Locate the cell with the specified text and output its [X, Y] center coordinate. 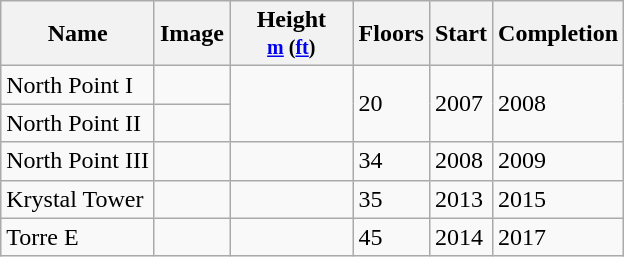
Start [460, 34]
Image [192, 34]
Torre E [78, 237]
35 [391, 199]
2009 [558, 161]
Heightm (ft) [292, 34]
Krystal Tower [78, 199]
North Point II [78, 123]
Name [78, 34]
34 [391, 161]
2007 [460, 104]
Completion [558, 34]
Floors [391, 34]
North Point III [78, 161]
45 [391, 237]
2013 [460, 199]
2017 [558, 237]
North Point I [78, 85]
2015 [558, 199]
2014 [460, 237]
20 [391, 104]
